Output the (x, y) coordinate of the center of the cell containing the given text.  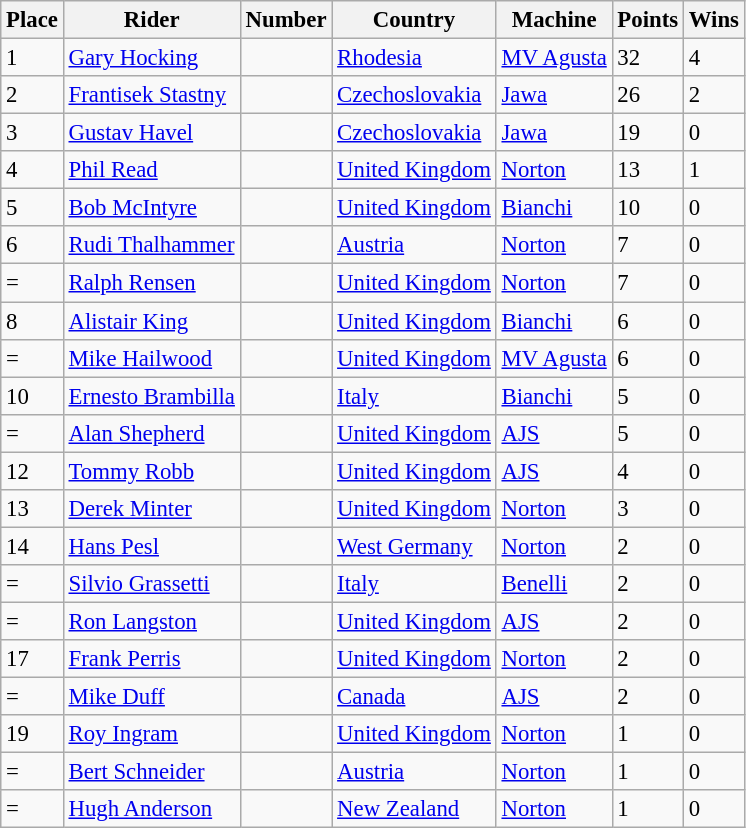
Phil Read (152, 170)
Benelli (554, 584)
Alistair King (152, 321)
Frank Perris (152, 659)
Mike Hailwood (152, 358)
New Zealand (414, 809)
Points (648, 20)
Derek Minter (152, 509)
West Germany (414, 546)
Hugh Anderson (152, 809)
Canada (414, 697)
Country (414, 20)
Frantisek Stastny (152, 95)
Rhodesia (414, 58)
Gary Hocking (152, 58)
Ernesto Brambilla (152, 396)
Rudi Thalhammer (152, 245)
Rider (152, 20)
14 (32, 546)
Ron Langston (152, 621)
32 (648, 58)
17 (32, 659)
Roy Ingram (152, 734)
Bert Schneider (152, 772)
26 (648, 95)
Wins (714, 20)
8 (32, 321)
Bob McIntyre (152, 208)
Ralph Rensen (152, 283)
Mike Duff (152, 697)
Machine (554, 20)
12 (32, 471)
Number (286, 20)
Silvio Grassetti (152, 584)
Hans Pesl (152, 546)
Gustav Havel (152, 133)
Alan Shepherd (152, 433)
Tommy Robb (152, 471)
Place (32, 20)
